Capture the cell that displays the provided text and extract its [X, Y] central coordinate. 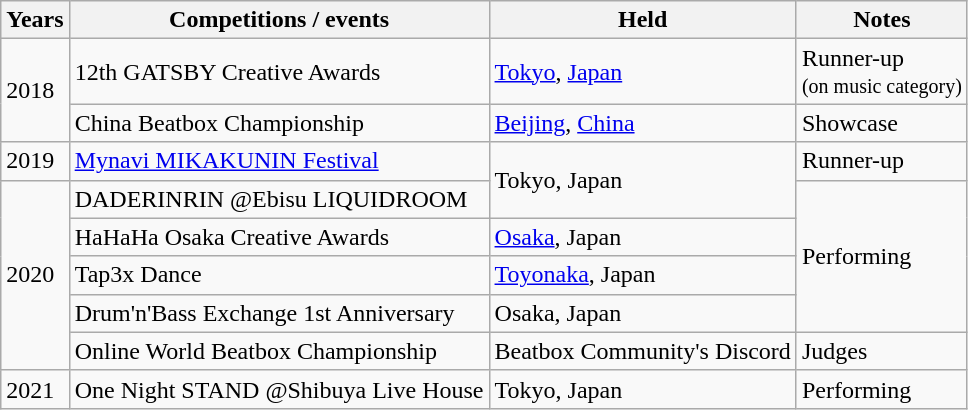
Years [35, 20]
Mynavi MIKAKUNIN Festival [279, 161]
Beijing, China [642, 123]
Toyonaka, Japan [642, 275]
Notes [882, 20]
2018 [35, 90]
2019 [35, 161]
2021 [35, 389]
Runner-up(on music category) [882, 72]
12th GATSBY Creative Awards [279, 72]
Held [642, 20]
Drum'n'Bass Exchange 1st Anniversary [279, 313]
Tap3x Dance [279, 275]
Beatbox Community's Discord [642, 351]
HaHaHa Osaka Creative Awards [279, 237]
China Beatbox Championship [279, 123]
2020 [35, 275]
Runner-up [882, 161]
Online World Beatbox Championship [279, 351]
DADERINRIN @Ebisu LIQUIDROOM [279, 199]
One Night STAND @Shibuya Live House [279, 389]
Judges [882, 351]
Competitions / events [279, 20]
Showcase [882, 123]
